Provide the (X, Y) coordinate of the cell's center where the given text is located.  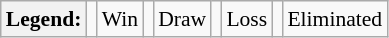
Draw (182, 19)
Legend: (44, 19)
Loss (246, 19)
Eliminated (334, 19)
Win (120, 19)
